From the cell containing the given text, extract its center point as [X, Y] coordinate. 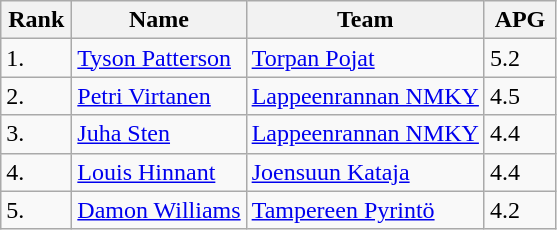
5.2 [520, 58]
2. [36, 96]
Petri Virtanen [159, 96]
Louis Hinnant [159, 172]
Name [159, 20]
Juha Sten [159, 134]
APG [520, 20]
Joensuun Kataja [365, 172]
1. [36, 58]
4. [36, 172]
3. [36, 134]
Team [365, 20]
4.2 [520, 210]
Rank [36, 20]
5. [36, 210]
4.5 [520, 96]
Torpan Pojat [365, 58]
Tyson Patterson [159, 58]
Damon Williams [159, 210]
Tampereen Pyrintö [365, 210]
